Identify which cell holds the provided text, then report its (X, Y) central coordinate. 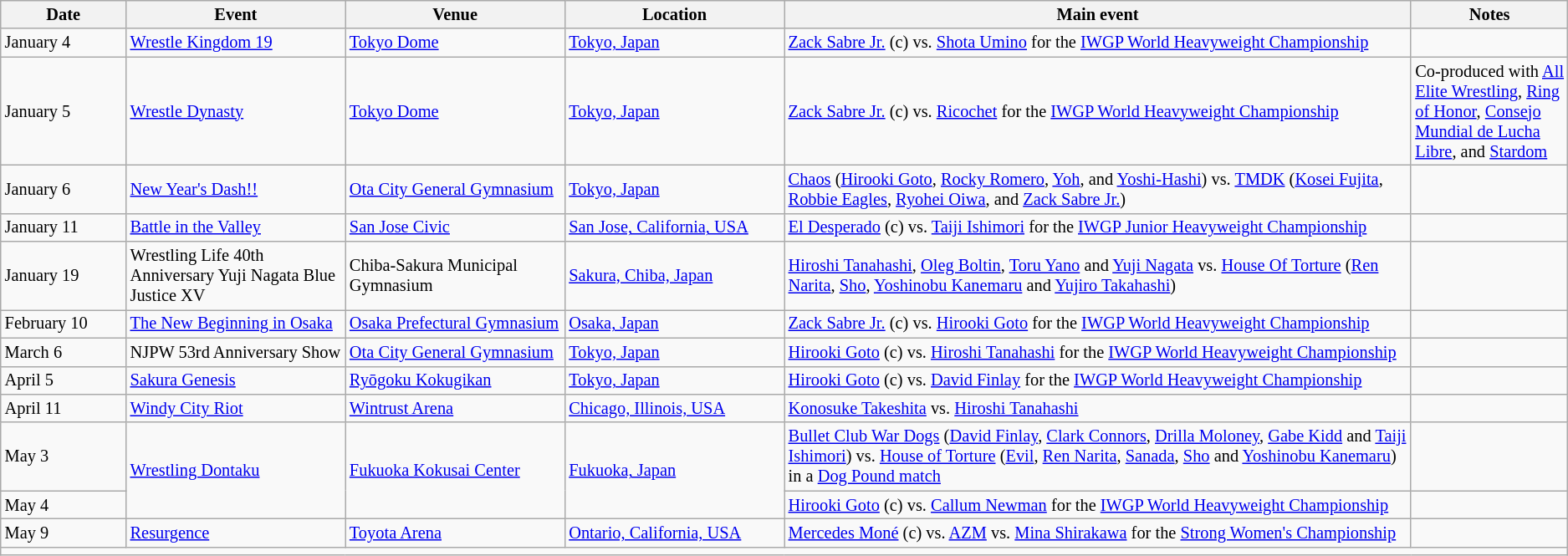
Event (236, 14)
January 11 (64, 227)
Wrestling Life 40th Anniversary Yuji Nagata Blue Justice XV (236, 276)
January 6 (64, 189)
Venue (455, 14)
New Year's Dash!! (236, 189)
San Jose Civic (455, 227)
May 3 (64, 457)
Wintrust Arena (455, 408)
Zack Sabre Jr. (c) vs. Ricochet for the IWGP World Heavyweight Championship (1098, 111)
May 4 (64, 505)
Chaos (Hirooki Goto, Rocky Romero, Yoh, and Yoshi-Hashi) vs. TMDK (Kosei Fujita, Robbie Eagles, Ryohei Oiwa, and Zack Sabre Jr.) (1098, 189)
Wrestle Kingdom 19 (236, 43)
Chiba-Sakura Municipal Gymnasium (455, 276)
April 11 (64, 408)
Fukuoka Kokusai Center (455, 470)
Toyota Arena (455, 533)
Sakura, Chiba, Japan (674, 276)
Wrestle Dynasty (236, 111)
San Jose, California, USA (674, 227)
Osaka, Japan (674, 324)
March 6 (64, 352)
Co-produced with All Elite Wrestling, Ring of Honor, Consejo Mundial de Lucha Libre, and Stardom (1489, 111)
Hiroshi Tanahashi, Oleg Boltin, Toru Yano and Yuji Nagata vs. House Of Torture (Ren Narita, Sho, Yoshinobu Kanemaru and Yujiro Takahashi) (1098, 276)
Battle in the Valley (236, 227)
May 9 (64, 533)
Osaka Prefectural Gymnasium (455, 324)
Windy City Riot (236, 408)
Fukuoka, Japan (674, 470)
Resurgence (236, 533)
Konosuke Takeshita vs. Hiroshi Tanahashi (1098, 408)
The New Beginning in Osaka (236, 324)
Notes (1489, 14)
Location (674, 14)
Ryōgoku Kokugikan (455, 380)
Sakura Genesis (236, 380)
Hirooki Goto (c) vs. David Finlay for the IWGP World Heavyweight Championship (1098, 380)
Zack Sabre Jr. (c) vs. Shota Umino for the IWGP World Heavyweight Championship (1098, 43)
Main event (1098, 14)
Mercedes Moné (c) vs. AZM vs. Mina Shirakawa for the Strong Women's Championship (1098, 533)
Wrestling Dontaku (236, 470)
El Desperado (c) vs. Taiji Ishimori for the IWGP Junior Heavyweight Championship (1098, 227)
Chicago, Illinois, USA (674, 408)
NJPW 53rd Anniversary Show (236, 352)
Hirooki Goto (c) vs. Callum Newman for the IWGP World Heavyweight Championship (1098, 505)
February 10 (64, 324)
Ontario, California, USA (674, 533)
January 19 (64, 276)
January 4 (64, 43)
January 5 (64, 111)
Hirooki Goto (c) vs. Hiroshi Tanahashi for the IWGP World Heavyweight Championship (1098, 352)
Date (64, 14)
Zack Sabre Jr. (c) vs. Hirooki Goto for the IWGP World Heavyweight Championship (1098, 324)
April 5 (64, 380)
